Provide the (x, y) coordinate of the cell's center where the given text is located.  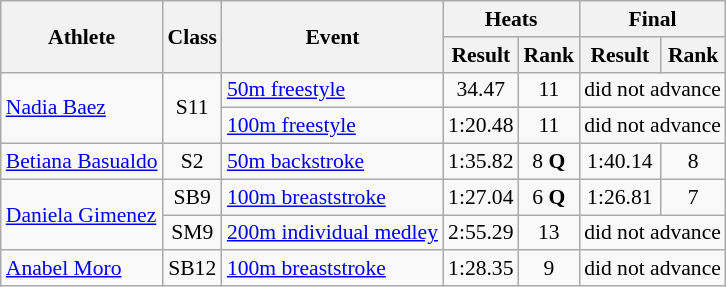
Class (192, 36)
Daniela Gimenez (82, 214)
1:35.82 (480, 162)
8 Q (550, 162)
S11 (192, 108)
Anabel Moro (82, 269)
S2 (192, 162)
34.47 (480, 90)
200m individual medley (332, 233)
Event (332, 36)
50m freestyle (332, 90)
1:40.14 (620, 162)
2:55.29 (480, 233)
Nadia Baez (82, 108)
Heats (511, 19)
1:27.04 (480, 197)
Betiana Basualdo (82, 162)
100m freestyle (332, 126)
SB12 (192, 269)
6 Q (550, 197)
SB9 (192, 197)
1:26.81 (620, 197)
13 (550, 233)
Athlete (82, 36)
1:28.35 (480, 269)
50m backstroke (332, 162)
Final (652, 19)
7 (694, 197)
9 (550, 269)
8 (694, 162)
1:20.48 (480, 126)
SM9 (192, 233)
